Identify which cell holds the provided text, then report its (X, Y) central coordinate. 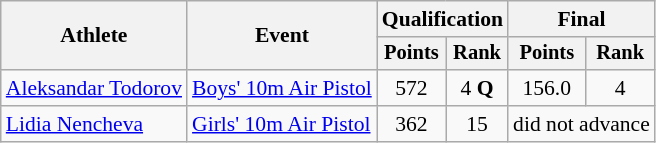
572 (412, 88)
362 (412, 124)
Event (282, 36)
Aleksandar Todorov (94, 88)
Boys' 10m Air Pistol (282, 88)
156.0 (546, 88)
Qualification (442, 19)
Athlete (94, 36)
Girls' 10m Air Pistol (282, 124)
Lidia Nencheva (94, 124)
15 (477, 124)
did not advance (582, 124)
4 Q (477, 88)
Final (582, 19)
4 (620, 88)
